Pinpoint the cell where the given text exists, returning its (x, y) midpoint coordinate. 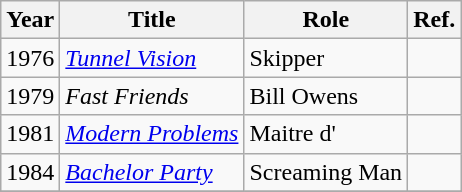
Tunnel Vision (152, 58)
Screaming Man (326, 172)
1979 (30, 96)
1981 (30, 134)
Skipper (326, 58)
Role (326, 20)
Year (30, 20)
Maitre d' (326, 134)
Modern Problems (152, 134)
Title (152, 20)
Ref. (434, 20)
1984 (30, 172)
Fast Friends (152, 96)
1976 (30, 58)
Bill Owens (326, 96)
Bachelor Party (152, 172)
